Return [x, y] of the center of cell containing provided text 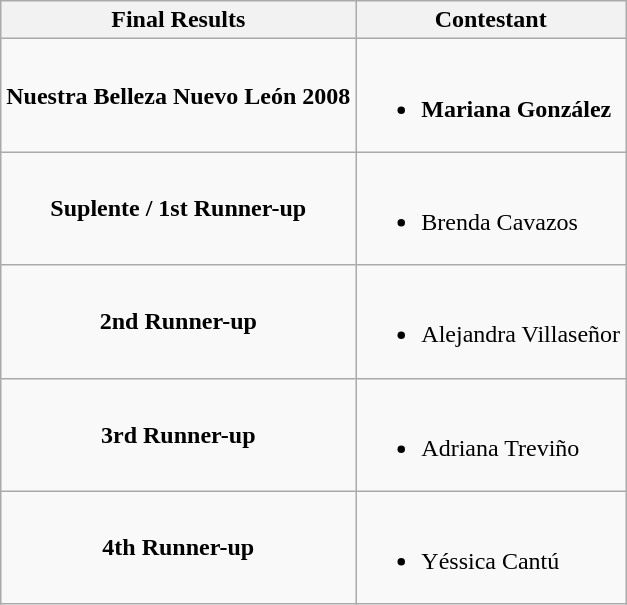
Adriana Treviño [491, 434]
2nd Runner-up [178, 322]
3rd Runner-up [178, 434]
Yéssica Cantú [491, 548]
Mariana González [491, 96]
Brenda Cavazos [491, 208]
Nuestra Belleza Nuevo León 2008 [178, 96]
Contestant [491, 20]
Final Results [178, 20]
Suplente / 1st Runner-up [178, 208]
Alejandra Villaseñor [491, 322]
4th Runner-up [178, 548]
